Find where the given text appears and provide that cell's center as [x, y] coordinate. 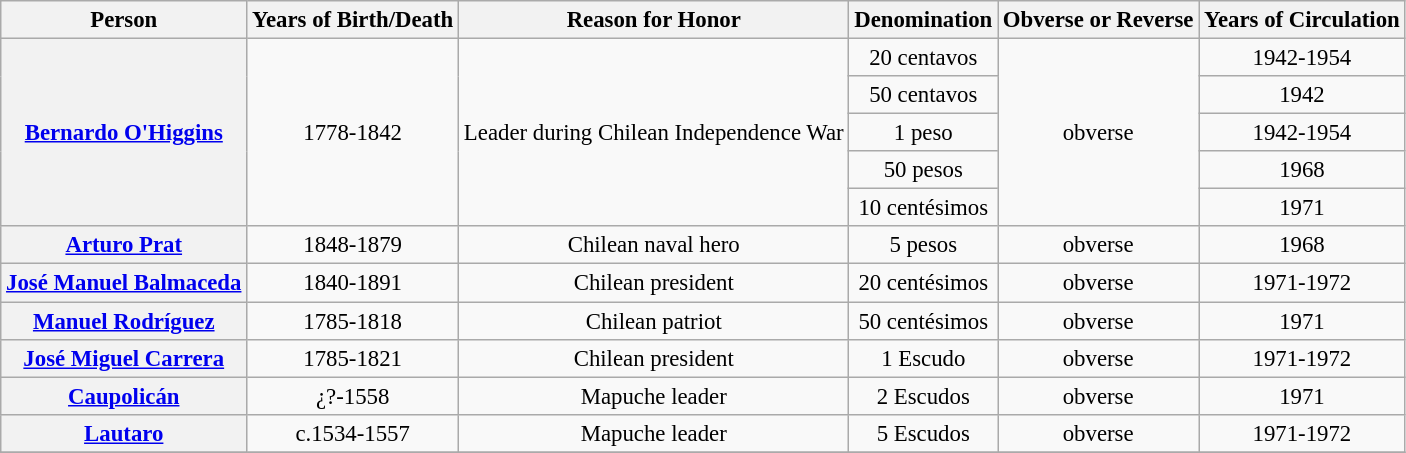
Chilean naval hero [654, 245]
1778-1842 [353, 133]
Chilean patriot [654, 321]
Denomination [924, 20]
1785-1818 [353, 321]
5 pesos [924, 245]
José Miguel Carrera [124, 358]
50 centésimos [924, 321]
1785-1821 [353, 358]
Reason for Honor [654, 20]
10 centésimos [924, 208]
1 peso [924, 133]
1840-1891 [353, 283]
c.1534-1557 [353, 433]
Lautaro [124, 433]
¿?-1558 [353, 396]
Leader during Chilean Independence War [654, 133]
Manuel Rodríguez [124, 321]
1 Escudo [924, 358]
50 centavos [924, 95]
2 Escudos [924, 396]
Years of Birth/Death [353, 20]
Person [124, 20]
Caupolicán [124, 396]
20 centésimos [924, 283]
5 Escudos [924, 433]
Obverse or Reverse [1098, 20]
20 centavos [924, 58]
Bernardo O'Higgins [124, 133]
José Manuel Balmaceda [124, 283]
1942 [1302, 95]
1848-1879 [353, 245]
Arturo Prat [124, 245]
Years of Circulation [1302, 20]
50 pesos [924, 170]
